For the text-containing cell, return its midpoint in (x, y) coordinate format. 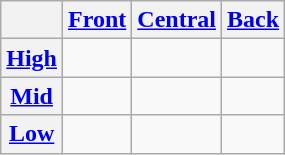
Front (98, 20)
Mid (32, 96)
Low (32, 134)
High (32, 58)
Central (177, 20)
Back (254, 20)
